Locate the cell with the specified text and output its [X, Y] center coordinate. 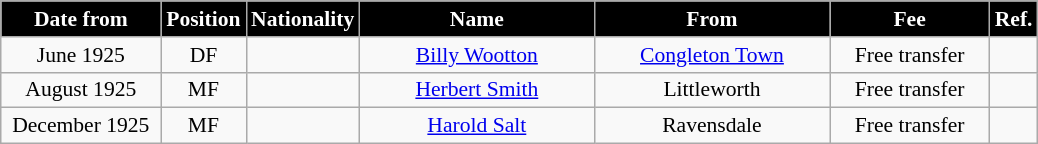
Name [476, 19]
From [712, 19]
June 1925 [81, 55]
Littleworth [712, 90]
Ravensdale [712, 126]
DF [204, 55]
Fee [910, 19]
Ref. [1014, 19]
Billy Wootton [476, 55]
Harold Salt [476, 126]
Position [204, 19]
Date from [81, 19]
August 1925 [81, 90]
Congleton Town [712, 55]
Herbert Smith [476, 90]
Nationality [302, 19]
December 1925 [81, 126]
